Pinpoint the cell where the given text exists, returning its (X, Y) midpoint coordinate. 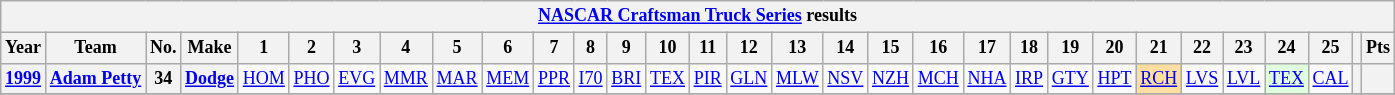
4 (406, 48)
1 (264, 48)
No. (164, 48)
MEM (508, 78)
HPT (1114, 78)
RCH (1159, 78)
25 (1330, 48)
17 (987, 48)
8 (590, 48)
PIR (708, 78)
NZH (891, 78)
Pts (1378, 48)
12 (749, 48)
NSV (846, 78)
MLW (798, 78)
Adam Petty (95, 78)
NASCAR Craftsman Truck Series results (698, 16)
13 (798, 48)
EVG (357, 78)
CAL (1330, 78)
10 (668, 48)
18 (1030, 48)
11 (708, 48)
PPR (554, 78)
23 (1244, 48)
22 (1202, 48)
15 (891, 48)
6 (508, 48)
NHA (987, 78)
Team (95, 48)
3 (357, 48)
HOM (264, 78)
Make (210, 48)
LVL (1244, 78)
IRP (1030, 78)
20 (1114, 48)
9 (626, 48)
7 (554, 48)
19 (1070, 48)
1999 (24, 78)
Dodge (210, 78)
14 (846, 48)
MMR (406, 78)
5 (457, 48)
24 (1287, 48)
MCH (938, 78)
GTY (1070, 78)
MAR (457, 78)
16 (938, 48)
PHO (312, 78)
BRI (626, 78)
Year (24, 48)
I70 (590, 78)
21 (1159, 48)
LVS (1202, 78)
GLN (749, 78)
2 (312, 48)
34 (164, 78)
